Search for the cell housing the specified text and yield its [X, Y] center coordinate. 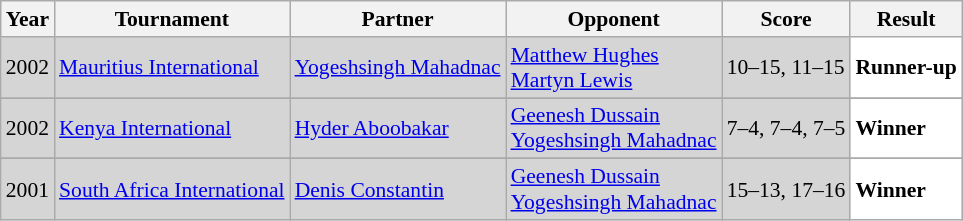
7–4, 7–4, 7–5 [786, 128]
South Africa International [172, 190]
Score [786, 19]
Mauritius International [172, 68]
10–15, 11–15 [786, 68]
Opponent [614, 19]
Kenya International [172, 128]
Hyder Aboobakar [398, 128]
Partner [398, 19]
Year [28, 19]
Matthew Hughes Martyn Lewis [614, 68]
Yogeshsingh Mahadnac [398, 68]
Denis Constantin [398, 190]
2001 [28, 190]
Runner-up [906, 68]
15–13, 17–16 [786, 190]
Tournament [172, 19]
Result [906, 19]
